From the cell containing the given text, extract its center point as [X, Y] coordinate. 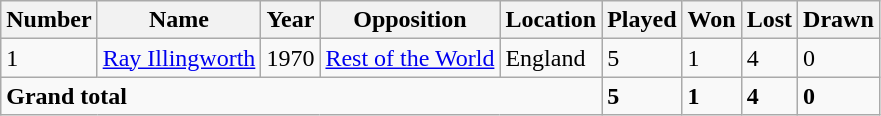
Number [49, 20]
Rest of the World [410, 58]
Year [290, 20]
England [551, 58]
Won [712, 20]
Location [551, 20]
Played [642, 20]
Name [179, 20]
1970 [290, 58]
Drawn [839, 20]
Grand total [302, 96]
Opposition [410, 20]
Ray Illingworth [179, 58]
Lost [769, 20]
